Return [x, y] of the center of cell containing provided text 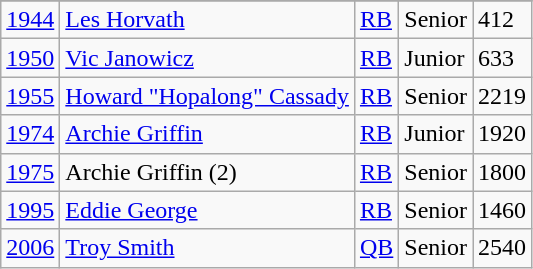
1920 [502, 134]
1974 [30, 134]
2219 [502, 96]
Howard "Hopalong" Cassady [208, 96]
412 [502, 20]
1460 [502, 210]
2540 [502, 248]
2006 [30, 248]
QB [376, 248]
1944 [30, 20]
Archie Griffin [208, 134]
Les Horvath [208, 20]
1975 [30, 172]
1950 [30, 58]
633 [502, 58]
Eddie George [208, 210]
Archie Griffin (2) [208, 172]
1995 [30, 210]
1800 [502, 172]
Troy Smith [208, 248]
1955 [30, 96]
Vic Janowicz [208, 58]
